Scan for the cell matching the given text and deliver its [X, Y] coordinate at center. 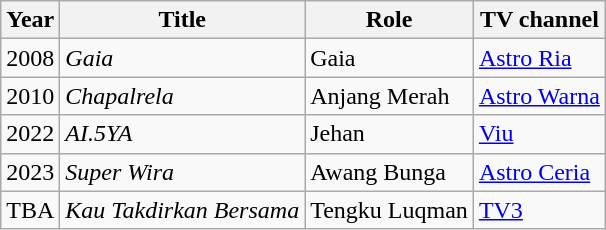
2023 [30, 172]
Role [390, 20]
TV3 [539, 210]
TV channel [539, 20]
AI.5YA [182, 134]
Astro Ria [539, 58]
Super Wira [182, 172]
Viu [539, 134]
Awang Bunga [390, 172]
2022 [30, 134]
2010 [30, 96]
Year [30, 20]
TBA [30, 210]
Tengku Luqman [390, 210]
Astro Warna [539, 96]
Anjang Merah [390, 96]
2008 [30, 58]
Chapalrela [182, 96]
Jehan [390, 134]
Kau Takdirkan Bersama [182, 210]
Title [182, 20]
Astro Ceria [539, 172]
